Extract the [x, y] coordinate from the center of the cell holding the provided text.  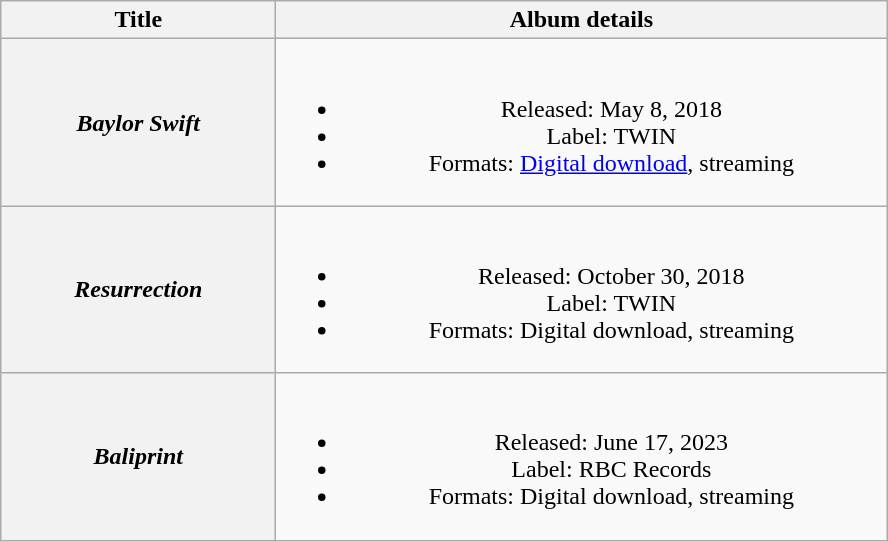
Baylor Swift [138, 122]
Released: October 30, 2018Label: TWINFormats: Digital download, streaming [582, 290]
Released: June 17, 2023Label: RBC RecordsFormats: Digital download, streaming [582, 456]
Baliprint [138, 456]
Album details [582, 20]
Released: May 8, 2018Label: TWINFormats: Digital download, streaming [582, 122]
Title [138, 20]
Resurrection [138, 290]
